From the cell containing the given text, extract its center point as (x, y) coordinate. 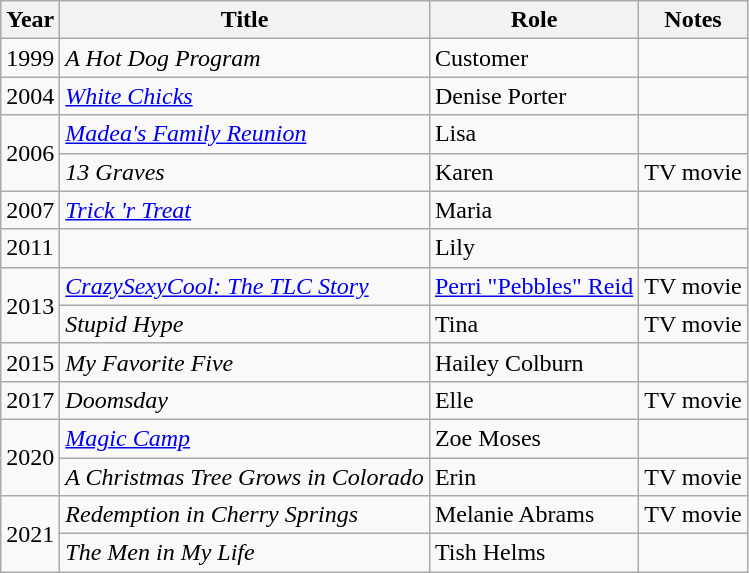
2004 (30, 96)
My Favorite Five (245, 362)
Redemption in Cherry Springs (245, 515)
Magic Camp (245, 438)
Trick 'r Treat (245, 210)
Denise Porter (534, 96)
Lisa (534, 134)
2020 (30, 457)
2015 (30, 362)
Erin (534, 477)
Customer (534, 58)
2021 (30, 534)
Hailey Colburn (534, 362)
CrazySexyCool: The TLC Story (245, 286)
Tina (534, 324)
Doomsday (245, 400)
A Christmas Tree Grows in Colorado (245, 477)
Zoe Moses (534, 438)
Title (245, 20)
White Chicks (245, 96)
Lily (534, 248)
Role (534, 20)
Stupid Hype (245, 324)
2011 (30, 248)
2013 (30, 305)
13 Graves (245, 172)
1999 (30, 58)
2007 (30, 210)
2017 (30, 400)
Madea's Family Reunion (245, 134)
Notes (694, 20)
2006 (30, 153)
The Men in My Life (245, 553)
Maria (534, 210)
A Hot Dog Program (245, 58)
Perri "Pebbles" Reid (534, 286)
Melanie Abrams (534, 515)
Tish Helms (534, 553)
Elle (534, 400)
Year (30, 20)
Karen (534, 172)
